Find where the given text appears and provide that cell's center as (X, Y) coordinate. 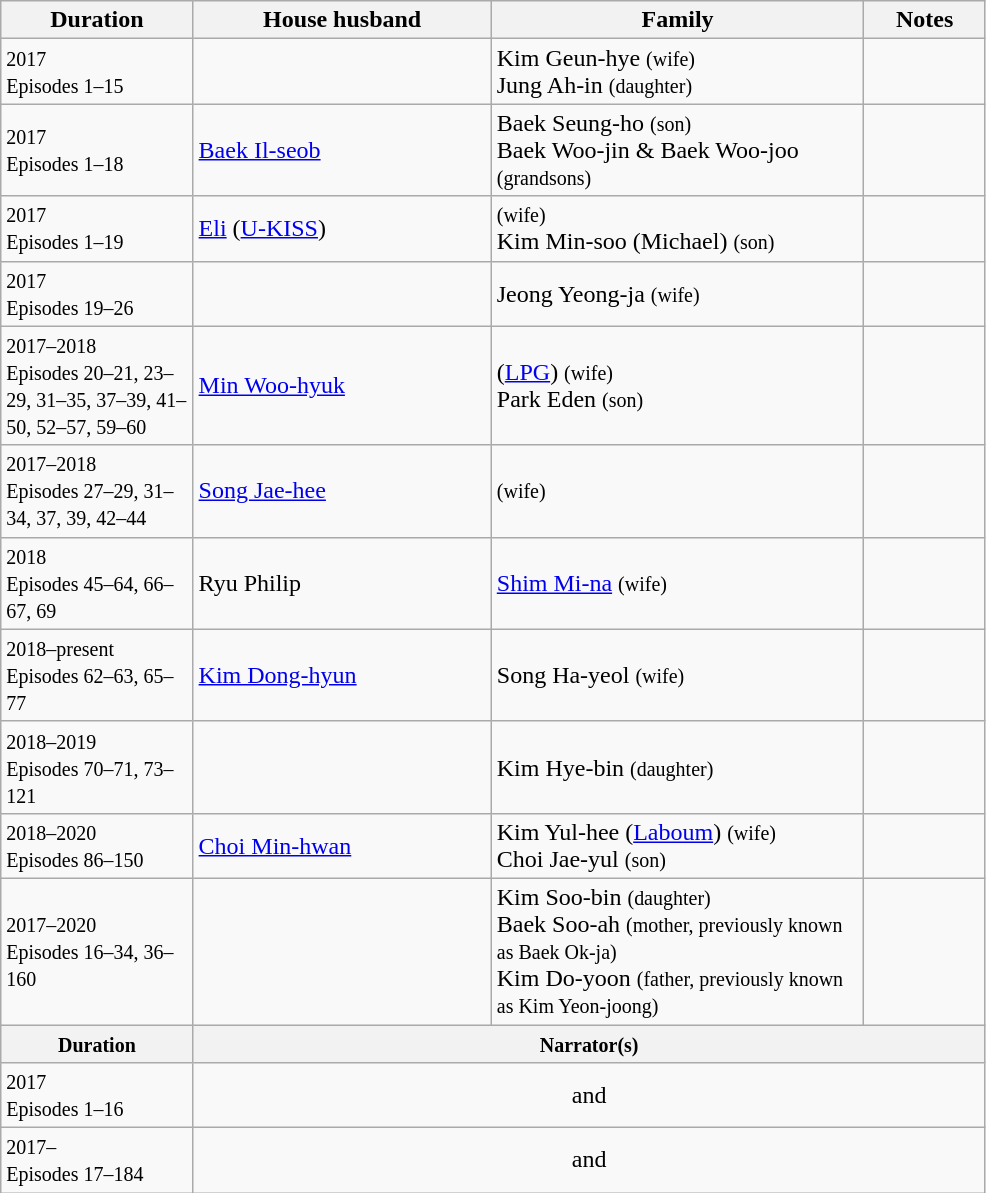
Jeong Yeong-ja (wife) (678, 294)
Song Ha-yeol (wife) (678, 675)
Eli (U-KISS) (342, 228)
Kim Yul-hee (Laboum) (wife)Choi Jae-yul (son) (678, 846)
Min Woo-hyuk (342, 386)
Narrator(s) (589, 1043)
2018Episodes 45–64, 66–67, 69 (97, 583)
House husband (342, 20)
Notes (924, 20)
2017–2018Episodes 27–29, 31–34, 37, 39, 42–44 (97, 491)
2017–Episodes 17–184 (97, 1160)
Kim Dong-hyun (342, 675)
2018–2019Episodes 70–71, 73–121 (97, 767)
Baek Il-seob (342, 150)
2017–2018Episodes 20–21, 23–29, 31–35, 37–39, 41–50, 52–57, 59–60 (97, 386)
Song Jae-hee (342, 491)
Choi Min-hwan (342, 846)
2017Episodes 1–16 (97, 1096)
2017Episodes 19–26 (97, 294)
Kim Hye-bin (daughter) (678, 767)
Ryu Philip (342, 583)
Family (678, 20)
Baek Seung-ho (son)Baek Woo-jin & Baek Woo-joo (grandsons) (678, 150)
2017–2020Episodes 16–34, 36–160 (97, 951)
Kim Soo-bin (daughter)Baek Soo-ah (mother, previously known as Baek Ok-ja) Kim Do-yoon (father, previously known as Kim Yeon-joong) (678, 951)
(LPG) (wife)Park Eden (son) (678, 386)
2018–presentEpisodes 62–63, 65–77 (97, 675)
2017Episodes 1–15 (97, 72)
(wife) (678, 491)
(wife)Kim Min-soo (Michael) (son) (678, 228)
2018–2020Episodes 86–150 (97, 846)
2017Episodes 1–18 (97, 150)
Shim Mi-na (wife) (678, 583)
2017Episodes 1–19 (97, 228)
Kim Geun-hye (wife)Jung Ah-in (daughter) (678, 72)
